Return [x, y] of the center of cell containing provided text 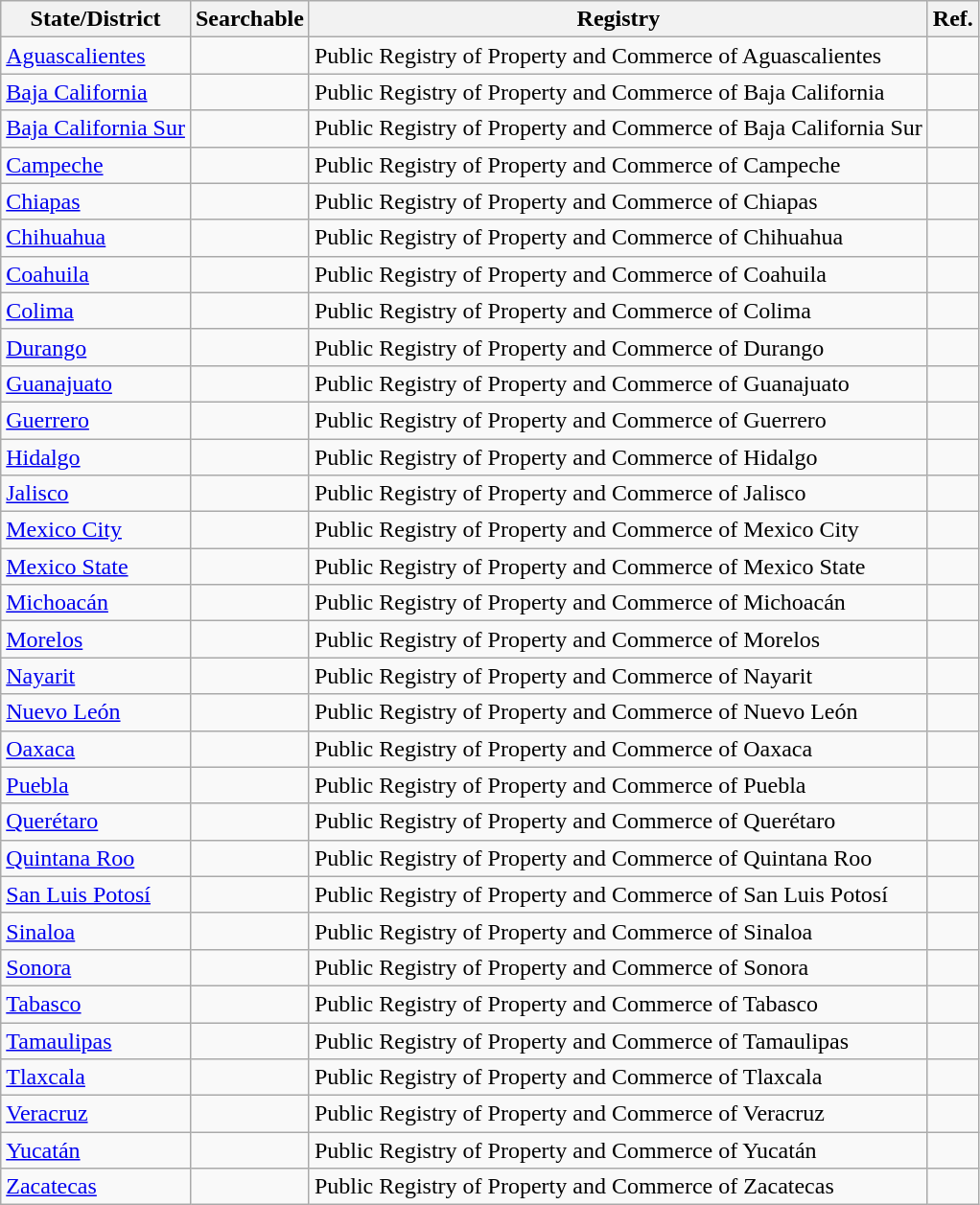
Zacatecas [96, 1187]
Public Registry of Property and Commerce of Aguascalientes [618, 56]
Public Registry of Property and Commerce of Puebla [618, 785]
Public Registry of Property and Commerce of Oaxaca [618, 749]
Baja California [96, 92]
Tabasco [96, 1004]
Chiapas [96, 201]
Campeche [96, 165]
Public Registry of Property and Commerce of Zacatecas [618, 1187]
Searchable [249, 19]
Baja California Sur [96, 128]
Michoacán [96, 603]
Aguascalientes [96, 56]
Hidalgo [96, 457]
Querétaro [96, 822]
San Luis Potosí [96, 894]
Public Registry of Property and Commerce of Chiapas [618, 201]
Public Registry of Property and Commerce of Nuevo León [618, 712]
State/District [96, 19]
Public Registry of Property and Commerce of Michoacán [618, 603]
Public Registry of Property and Commerce of Colima [618, 311]
Durango [96, 347]
Nayarit [96, 676]
Public Registry of Property and Commerce of Sonora [618, 967]
Public Registry of Property and Commerce of Mexico State [618, 567]
Public Registry of Property and Commerce of Querétaro [618, 822]
Public Registry of Property and Commerce of Coahuila [618, 274]
Veracruz [96, 1114]
Registry [618, 19]
Public Registry of Property and Commerce of Guerrero [618, 420]
Ref. [953, 19]
Public Registry of Property and Commerce of Mexico City [618, 530]
Colima [96, 311]
Public Registry of Property and Commerce of Sinaloa [618, 931]
Public Registry of Property and Commerce of Nayarit [618, 676]
Public Registry of Property and Commerce of Yucatán [618, 1150]
Oaxaca [96, 749]
Mexico City [96, 530]
Tamaulipas [96, 1040]
Public Registry of Property and Commerce of Campeche [618, 165]
Sinaloa [96, 931]
Public Registry of Property and Commerce of Quintana Roo [618, 858]
Public Registry of Property and Commerce of Chihuahua [618, 238]
Public Registry of Property and Commerce of Tabasco [618, 1004]
Public Registry of Property and Commerce of Tamaulipas [618, 1040]
Quintana Roo [96, 858]
Mexico State [96, 567]
Puebla [96, 785]
Sonora [96, 967]
Guerrero [96, 420]
Public Registry of Property and Commerce of Durango [618, 347]
Public Registry of Property and Commerce of Tlaxcala [618, 1078]
Public Registry of Property and Commerce of Jalisco [618, 494]
Public Registry of Property and Commerce of Baja California [618, 92]
Morelos [96, 639]
Public Registry of Property and Commerce of Guanajuato [618, 383]
Public Registry of Property and Commerce of Baja California Sur [618, 128]
Public Registry of Property and Commerce of Veracruz [618, 1114]
Jalisco [96, 494]
Public Registry of Property and Commerce of Morelos [618, 639]
Nuevo León [96, 712]
Tlaxcala [96, 1078]
Yucatán [96, 1150]
Coahuila [96, 274]
Public Registry of Property and Commerce of Hidalgo [618, 457]
Public Registry of Property and Commerce of San Luis Potosí [618, 894]
Chihuahua [96, 238]
Guanajuato [96, 383]
